Capture the cell that displays the provided text and extract its (X, Y) central coordinate. 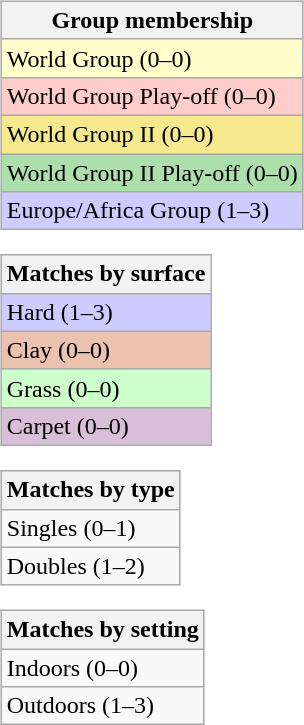
World Group Play-off (0–0) (152, 96)
Carpet (0–0) (106, 426)
Matches by type (90, 490)
Doubles (1–2) (90, 566)
Europe/Africa Group (1–3) (152, 211)
World Group II (0–0) (152, 134)
Outdoors (1–3) (102, 706)
Matches by setting (102, 630)
Hard (1–3) (106, 312)
Matches by surface (106, 274)
World Group II Play-off (0–0) (152, 173)
Group membership (152, 20)
Singles (0–1) (90, 528)
Indoors (0–0) (102, 668)
World Group (0–0) (152, 58)
Grass (0–0) (106, 388)
Clay (0–0) (106, 350)
